Detect which cell encompasses the target text, then output its (X, Y) center coordinate. 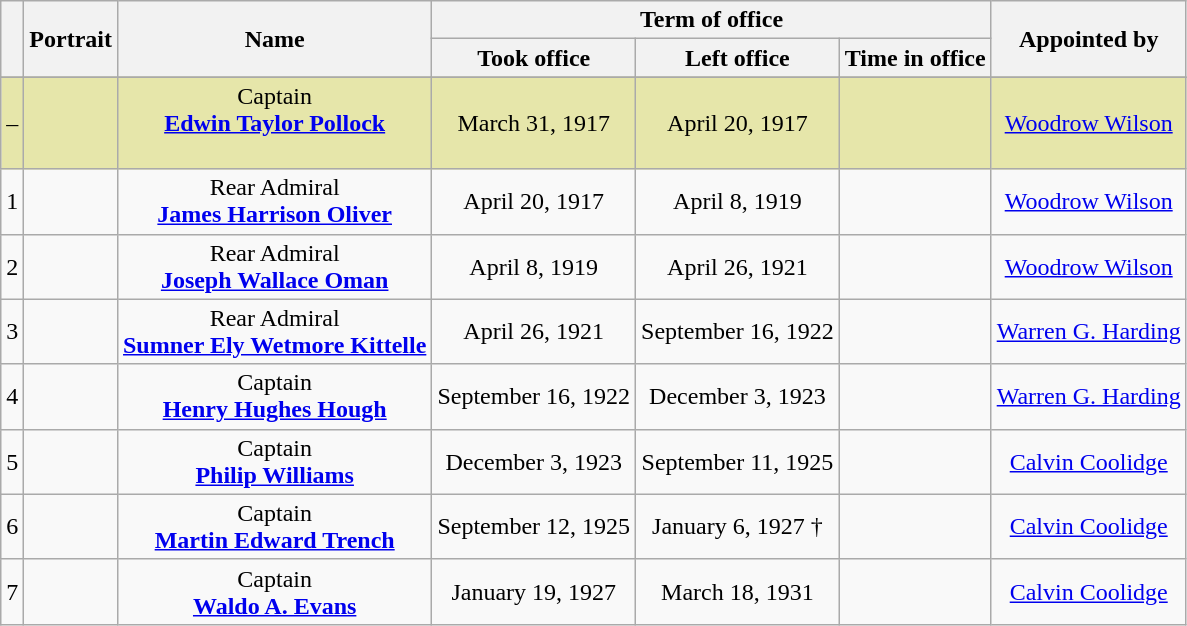
Time in office (915, 58)
5 (12, 462)
January 19, 1927 (534, 592)
CaptainHenry Hughes Hough (274, 396)
Name (274, 39)
CaptainMartin Edward Trench (274, 526)
January 6, 1927 † (738, 526)
4 (12, 396)
Left office (738, 58)
Rear AdmiralJames Harrison Oliver (274, 202)
September 11, 1925 (738, 462)
Rear AdmiralSumner Ely Wetmore Kittelle (274, 332)
Rear AdmiralJoseph Wallace Oman (274, 266)
1 (12, 202)
September 12, 1925 (534, 526)
6 (12, 526)
– (12, 123)
2 (12, 266)
March 31, 1917 (534, 123)
CaptainPhilip Williams (274, 462)
Portrait (71, 39)
3 (12, 332)
March 18, 1931 (738, 592)
Appointed by (1088, 39)
7 (12, 592)
CaptainEdwin Taylor Pollock (274, 123)
CaptainWaldo A. Evans (274, 592)
Term of office (712, 20)
Took office (534, 58)
